Output the (X, Y) coordinate of the center of the cell containing the given text.  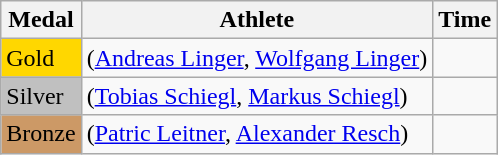
(Tobias Schiegl, Markus Schiegl) (257, 96)
(Patric Leitner, Alexander Resch) (257, 134)
Medal (41, 20)
Bronze (41, 134)
Time (465, 20)
Silver (41, 96)
Gold (41, 58)
Athlete (257, 20)
(Andreas Linger, Wolfgang Linger) (257, 58)
